Provide the (x, y) coordinate of the cell's center where the given text is located.  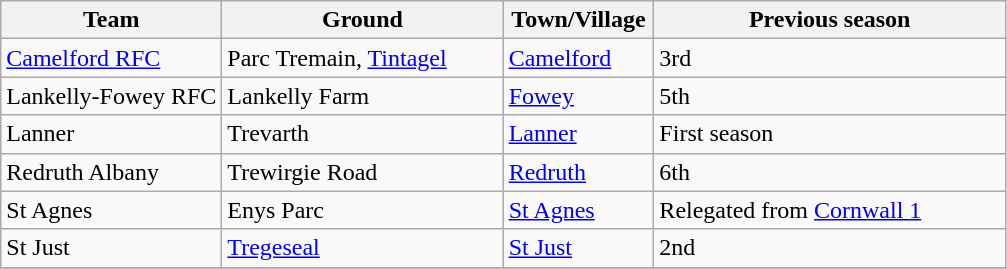
Ground (362, 20)
Team (112, 20)
Camelford RFC (112, 58)
Previous season (830, 20)
Parc Tremain, Tintagel (362, 58)
Relegated from Cornwall 1 (830, 210)
Enys Parc (362, 210)
Town/Village (578, 20)
Trewirgie Road (362, 172)
Trevarth (362, 134)
Tregeseal (362, 248)
5th (830, 96)
Lankelly-Fowey RFC (112, 96)
3rd (830, 58)
Redruth Albany (112, 172)
Redruth (578, 172)
Camelford (578, 58)
First season (830, 134)
Fowey (578, 96)
6th (830, 172)
2nd (830, 248)
Lankelly Farm (362, 96)
